Scan for the cell matching the given text and deliver its (X, Y) coordinate at center. 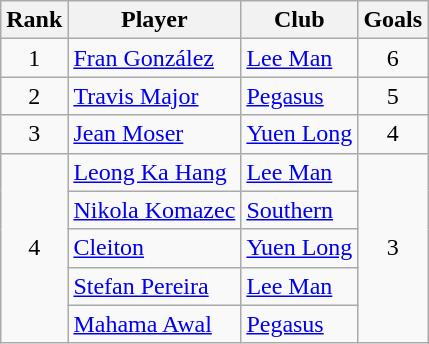
2 (34, 96)
Leong Ka Hang (154, 172)
Jean Moser (154, 134)
Nikola Komazec (154, 210)
Player (154, 20)
Travis Major (154, 96)
Southern (300, 210)
Mahama Awal (154, 324)
Club (300, 20)
5 (393, 96)
6 (393, 58)
Goals (393, 20)
Stefan Pereira (154, 286)
Fran González (154, 58)
Rank (34, 20)
Cleiton (154, 248)
1 (34, 58)
